From the cell containing the given text, extract its center point as (X, Y) coordinate. 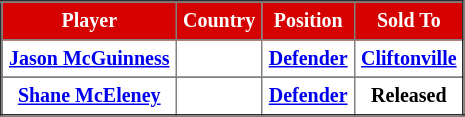
Position (308, 21)
Country (219, 21)
Sold To (409, 21)
Shane McEleney (90, 96)
Jason McGuinness (90, 59)
Released (409, 96)
Player (90, 21)
Cliftonville (409, 59)
